Extract the [x, y] coordinate from the center of the cell holding the provided text.  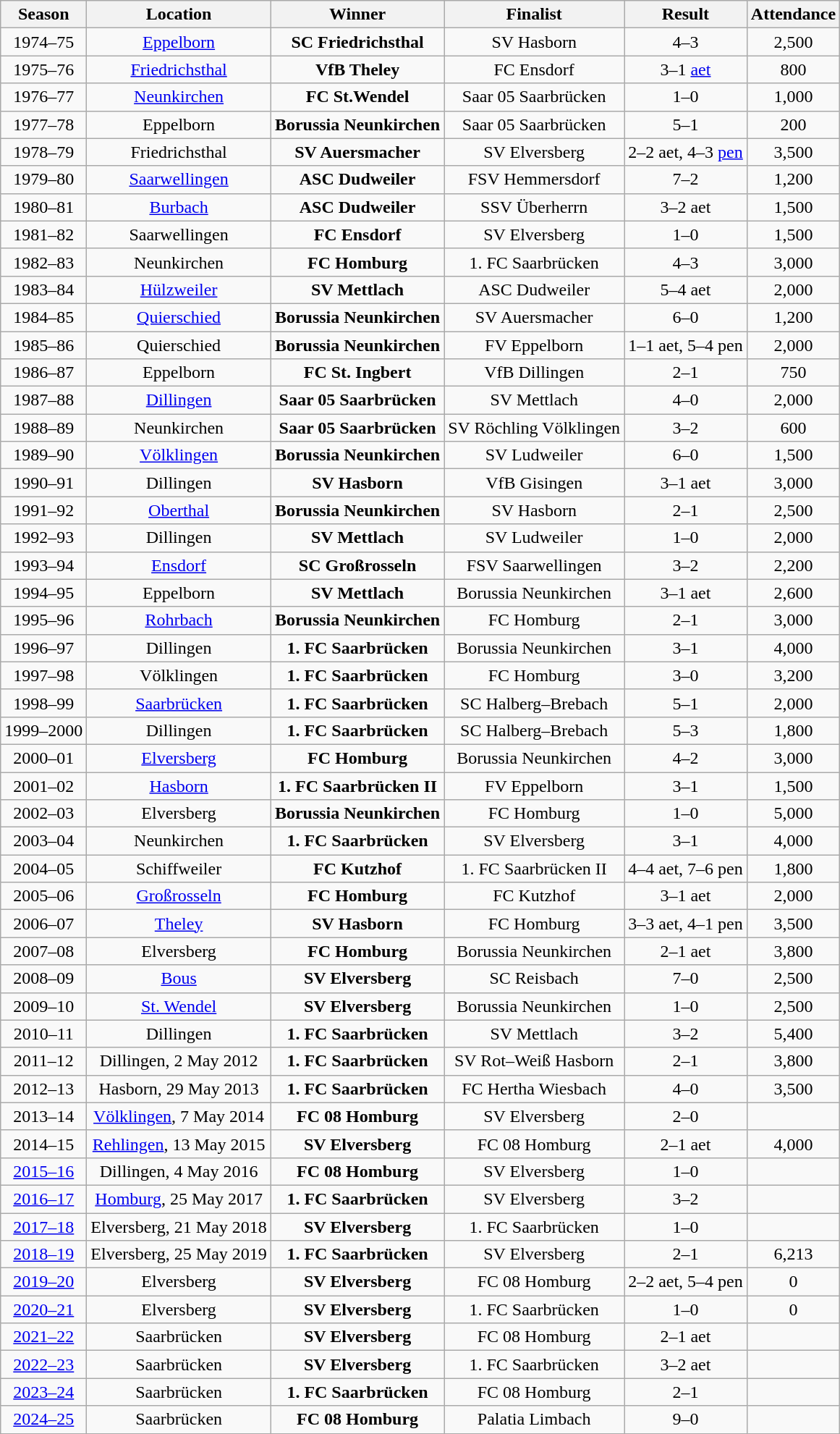
2010–11 [43, 1034]
2022–23 [43, 1365]
1987–88 [43, 400]
1980–81 [43, 207]
1984–85 [43, 317]
Hasborn, 29 May 2013 [179, 1089]
5,400 [793, 1034]
St. Wendel [179, 1006]
Burbach [179, 207]
SSV Überherrn [534, 207]
5,000 [793, 814]
1989–90 [43, 455]
2020–21 [43, 1309]
SV Röchling Völklingen [534, 428]
7–0 [686, 979]
1978–79 [43, 152]
SV Rot–Weiß Hasborn [534, 1061]
2017–18 [43, 1227]
200 [793, 125]
3,200 [793, 675]
1986–87 [43, 373]
2014–15 [43, 1144]
3–0 [686, 675]
1979–80 [43, 180]
800 [793, 69]
2013–14 [43, 1116]
VfB Dillingen [534, 373]
2011–12 [43, 1061]
1974–75 [43, 42]
2008–09 [43, 979]
Dillingen, 2 May 2012 [179, 1061]
1994–95 [43, 593]
9–0 [686, 1420]
Finalist [534, 14]
2007–08 [43, 951]
600 [793, 428]
Homburg, 25 May 2017 [179, 1199]
1981–82 [43, 235]
Hülzweiler [179, 290]
Elversberg, 21 May 2018 [179, 1227]
5–3 [686, 730]
1985–86 [43, 345]
1993–94 [43, 565]
4–4 aet, 7–6 pen [686, 869]
2–2 aet, 4–3 pen [686, 152]
3–3 aet, 4–1 pen [686, 924]
2023–24 [43, 1392]
Palatia Limbach [534, 1420]
6,213 [793, 1254]
Result [686, 14]
Rohrbach [179, 620]
2016–17 [43, 1199]
2015–16 [43, 1171]
1992–93 [43, 538]
1997–98 [43, 675]
Schiffweiler [179, 869]
Oberthal [179, 510]
FSV Hemmersdorf [534, 180]
5–4 aet [686, 290]
SC Reisbach [534, 979]
Season [43, 14]
2–0 [686, 1116]
1977–78 [43, 125]
1995–96 [43, 620]
Dillingen, 4 May 2016 [179, 1171]
Location [179, 14]
2003–04 [43, 841]
2–2 aet, 5–4 pen [686, 1282]
2021–22 [43, 1337]
1–1 aet, 5–4 pen [686, 345]
2001–02 [43, 785]
1990–91 [43, 483]
SC Großrosseln [357, 565]
Völklingen, 7 May 2014 [179, 1116]
VfB Theley [357, 69]
2019–20 [43, 1282]
1999–2000 [43, 730]
Winner [357, 14]
1982–83 [43, 262]
2004–05 [43, 869]
VfB Gisingen [534, 483]
4–2 [686, 758]
1983–84 [43, 290]
2,600 [793, 593]
Großrosseln [179, 896]
2009–10 [43, 1006]
1,000 [793, 97]
2000–01 [43, 758]
2002–03 [43, 814]
Elversberg, 25 May 2019 [179, 1254]
FSV Saarwellingen [534, 565]
Rehlingen, 13 May 2015 [179, 1144]
750 [793, 373]
1991–92 [43, 510]
Bous [179, 979]
Ensdorf [179, 565]
1998–99 [43, 703]
2012–13 [43, 1089]
SC Friedrichsthal [357, 42]
2006–07 [43, 924]
FC St.Wendel [357, 97]
1988–89 [43, 428]
2024–25 [43, 1420]
2005–06 [43, 896]
1996–97 [43, 648]
Theley [179, 924]
1976–77 [43, 97]
Hasborn [179, 785]
1975–76 [43, 69]
FC Hertha Wiesbach [534, 1089]
2018–19 [43, 1254]
Attendance [793, 14]
7–2 [686, 180]
FC St. Ingbert [357, 373]
2,200 [793, 565]
